Extract the (x, y) coordinate from the center of the cell holding the provided text.  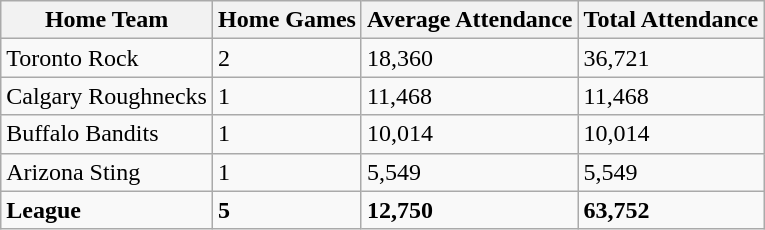
Toronto Rock (107, 58)
36,721 (671, 58)
Buffalo Bandits (107, 134)
Average Attendance (470, 20)
Home Games (286, 20)
League (107, 210)
18,360 (470, 58)
Calgary Roughnecks (107, 96)
Arizona Sting (107, 172)
5 (286, 210)
Home Team (107, 20)
Total Attendance (671, 20)
2 (286, 58)
63,752 (671, 210)
12,750 (470, 210)
